Scan for the cell matching the given text and deliver its (x, y) coordinate at center. 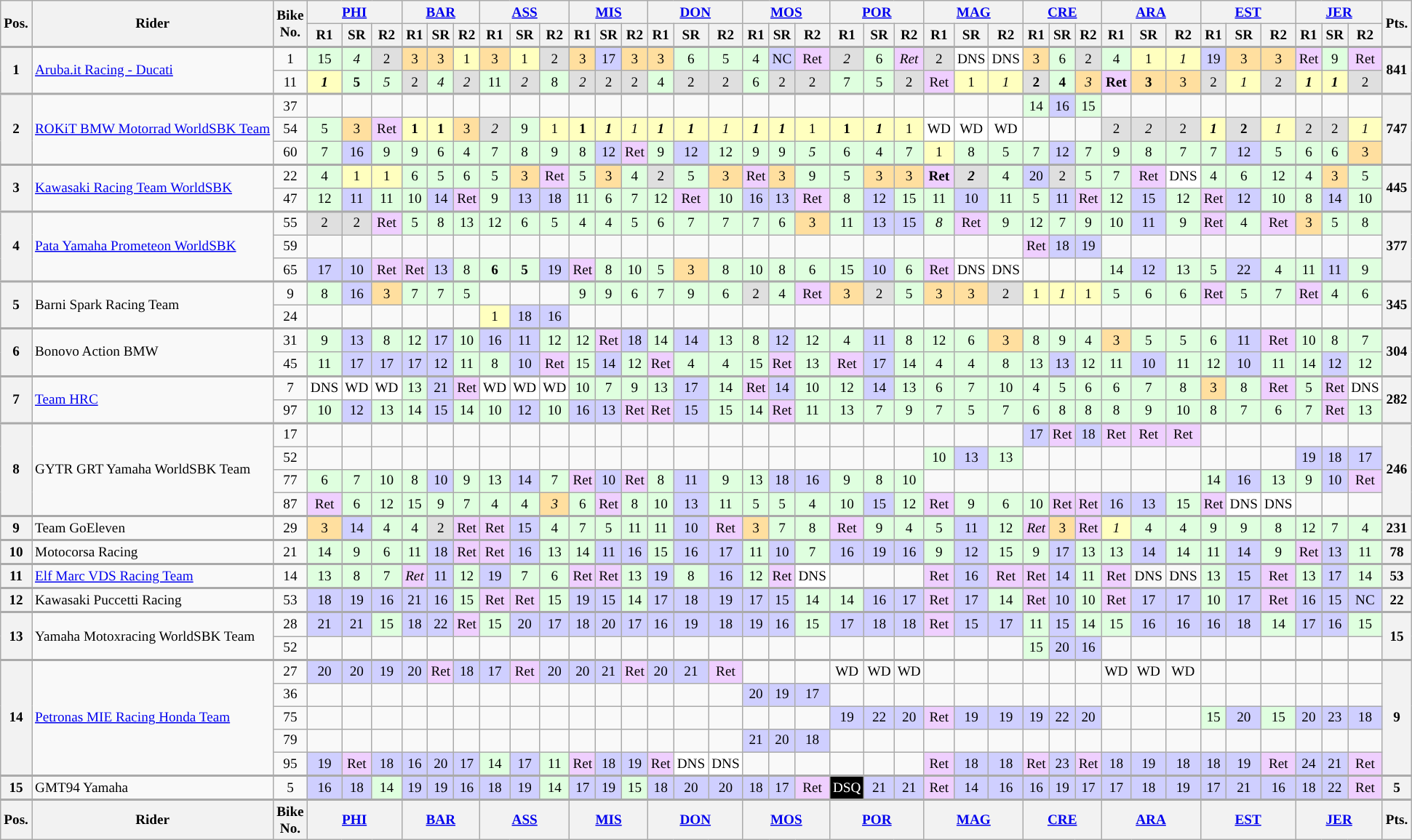
28 (290, 624)
Team HRC (153, 400)
75 (290, 718)
27 (290, 671)
246 (1397, 469)
29 (290, 528)
37 (290, 105)
DSQ (847, 787)
Petronas MIE Racing Honda Team (153, 718)
Aruba.it Racing - Ducati (153, 71)
45 (290, 364)
747 (1397, 129)
445 (1397, 188)
60 (290, 152)
304 (1397, 352)
87 (290, 504)
Motocorsa Racing (153, 553)
377 (1397, 247)
36 (290, 695)
GYTR GRT Yamaha WorldSBK Team (153, 469)
Pata Yamaha Prometeon WorldSBK (153, 247)
231 (1397, 528)
Yamaha Motoxracing WorldSBK Team (153, 636)
65 (290, 270)
59 (290, 247)
Barni Spark Racing Team (153, 305)
79 (290, 740)
54 (290, 129)
77 (290, 481)
97 (290, 411)
55 (290, 223)
841 (1397, 71)
78 (1397, 553)
95 (290, 764)
282 (1397, 400)
Kawasaki Racing Team WorldSBK (153, 188)
47 (290, 199)
Bonovo Action BMW (153, 352)
ROKiT BMW Motorrad WorldSBK Team (153, 129)
Kawasaki Puccetti Racing (153, 601)
Team GoEleven (153, 528)
GMT94 Yamaha (153, 787)
Elf Marc VDS Racing Team (153, 576)
345 (1397, 305)
31 (290, 340)
